Identify which cell holds the provided text, then report its (X, Y) central coordinate. 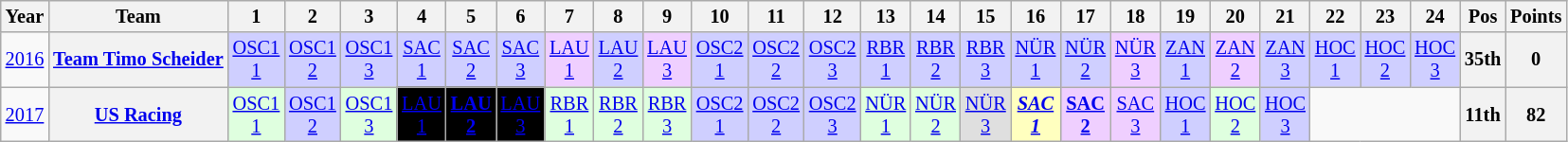
21 (1285, 16)
12 (833, 16)
1 (257, 16)
23 (1385, 16)
10 (720, 16)
15 (985, 16)
ZAN3 (1285, 60)
6 (521, 16)
16 (1036, 16)
US Racing (138, 115)
14 (936, 16)
2 (313, 16)
5 (472, 16)
24 (1434, 16)
ZAN2 (1235, 60)
3 (369, 16)
11 (776, 16)
22 (1336, 16)
ZAN1 (1186, 60)
8 (619, 16)
Pos (1483, 16)
18 (1135, 16)
13 (885, 16)
7 (569, 16)
Team Timo Scheider (138, 60)
Year (25, 16)
Points (1536, 16)
2017 (25, 115)
19 (1186, 16)
35th (1483, 60)
0 (1536, 60)
20 (1235, 16)
4 (422, 16)
9 (667, 16)
2016 (25, 60)
82 (1536, 115)
17 (1086, 16)
11th (1483, 115)
Team (138, 16)
